Capture the cell that displays the provided text and extract its [x, y] central coordinate. 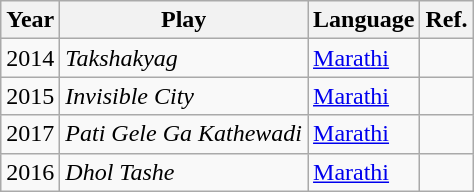
Play [184, 20]
2017 [30, 134]
Invisible City [184, 96]
Ref. [446, 20]
Language [364, 20]
2014 [30, 58]
Year [30, 20]
Pati Gele Ga Kathewadi [184, 134]
Dhol Tashe [184, 172]
Takshakyag [184, 58]
2016 [30, 172]
2015 [30, 96]
